Detect which cell encompasses the target text, then output its (x, y) center coordinate. 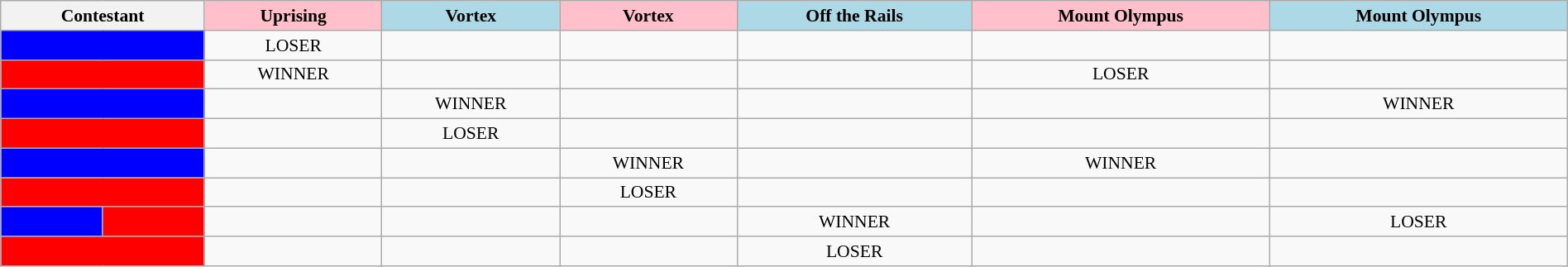
Uprising (293, 16)
Contestant (103, 16)
Off the Rails (854, 16)
